Return the (X, Y) coordinate for the center point of the cell that contains the specified text.  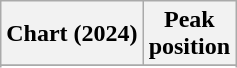
Chart (2024) (72, 34)
Peakposition (189, 34)
